Scan for the cell matching the given text and deliver its [X, Y] coordinate at center. 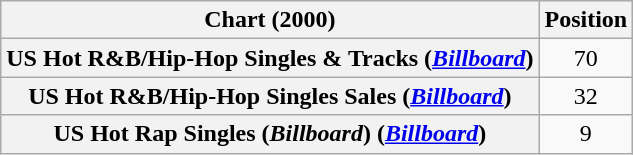
Position [586, 20]
US Hot R&B/Hip-Hop Singles & Tracks (Billboard) [270, 58]
US Hot R&B/Hip-Hop Singles Sales (Billboard) [270, 96]
32 [586, 96]
70 [586, 58]
9 [586, 134]
Chart (2000) [270, 20]
US Hot Rap Singles (Billboard) (Billboard) [270, 134]
